Output the [x, y] coordinate of the center of the cell containing the given text.  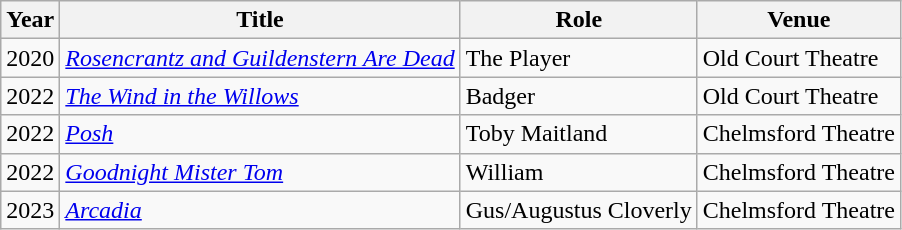
Rosencrantz and Guildenstern Are Dead [260, 58]
2023 [30, 210]
Arcadia [260, 210]
Toby Maitland [578, 134]
Role [578, 20]
Gus/Augustus Cloverly [578, 210]
Venue [798, 20]
2020 [30, 58]
The Wind in the Willows [260, 96]
Title [260, 20]
Goodnight Mister Tom [260, 172]
Posh [260, 134]
The Player [578, 58]
William [578, 172]
Year [30, 20]
Badger [578, 96]
